Detect which cell encompasses the target text, then output its (x, y) center coordinate. 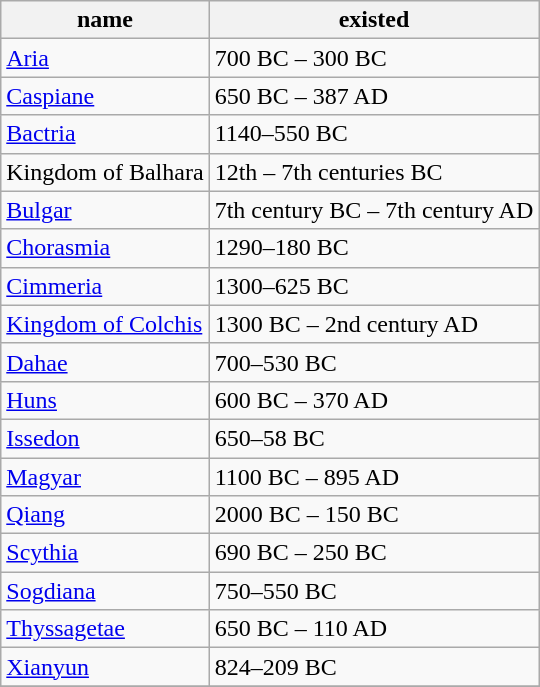
690 BC – 250 BC (374, 553)
Cimmeria (105, 286)
Scythia (105, 553)
Caspiane (105, 96)
2000 BC – 150 BC (374, 515)
Issedon (105, 438)
700–530 BC (374, 362)
650–58 BC (374, 438)
Kingdom of Balhara (105, 172)
12th – 7th centuries BC (374, 172)
existed (374, 20)
7th century BC – 7th century AD (374, 210)
Chorasmia (105, 248)
1300 BC – 2nd century AD (374, 324)
Aria (105, 58)
Bulgar (105, 210)
Sogdiana (105, 591)
1100 BC – 895 AD (374, 477)
Huns (105, 400)
1290–180 BC (374, 248)
700 BC – 300 BC (374, 58)
650 BC – 387 AD (374, 96)
750–550 BC (374, 591)
1140–550 BC (374, 134)
Magyar (105, 477)
1300–625 BC (374, 286)
Thyssagetae (105, 629)
Qiang (105, 515)
Bactria (105, 134)
Dahae (105, 362)
name (105, 20)
650 BC – 110 AD (374, 629)
Kingdom of Colchis (105, 324)
824–209 BC (374, 667)
600 BC – 370 AD (374, 400)
Xianyun (105, 667)
